Extract the [x, y] coordinate from the center of the cell holding the provided text.  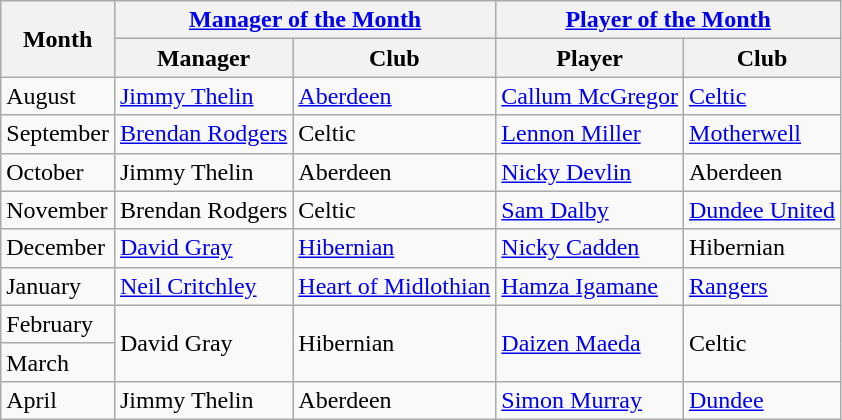
November [58, 210]
Dundee United [762, 210]
Manager of the Month [304, 20]
Manager [203, 58]
March [58, 362]
Sam Dalby [590, 210]
January [58, 286]
Daizen Maeda [590, 343]
Simon Murray [590, 400]
Dundee [762, 400]
Lennon Miller [590, 134]
Nicky Devlin [590, 172]
April [58, 400]
Rangers [762, 286]
October [58, 172]
Nicky Cadden [590, 248]
Month [58, 39]
Callum McGregor [590, 96]
August [58, 96]
Neil Critchley [203, 286]
December [58, 248]
Hamza Igamane [590, 286]
Heart of Midlothian [394, 286]
Player [590, 58]
Player of the Month [668, 20]
Motherwell [762, 134]
February [58, 324]
September [58, 134]
